Return the (X, Y) coordinate for the center point of the cell that contains the specified text.  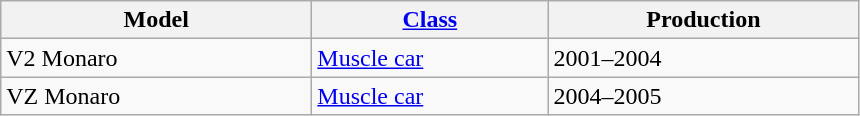
Model (156, 20)
Production (704, 20)
Class (430, 20)
2004–2005 (704, 96)
2001–2004 (704, 58)
V2 Monaro (156, 58)
VZ Monaro (156, 96)
